Locate the cell with the specified text and output its (X, Y) center coordinate. 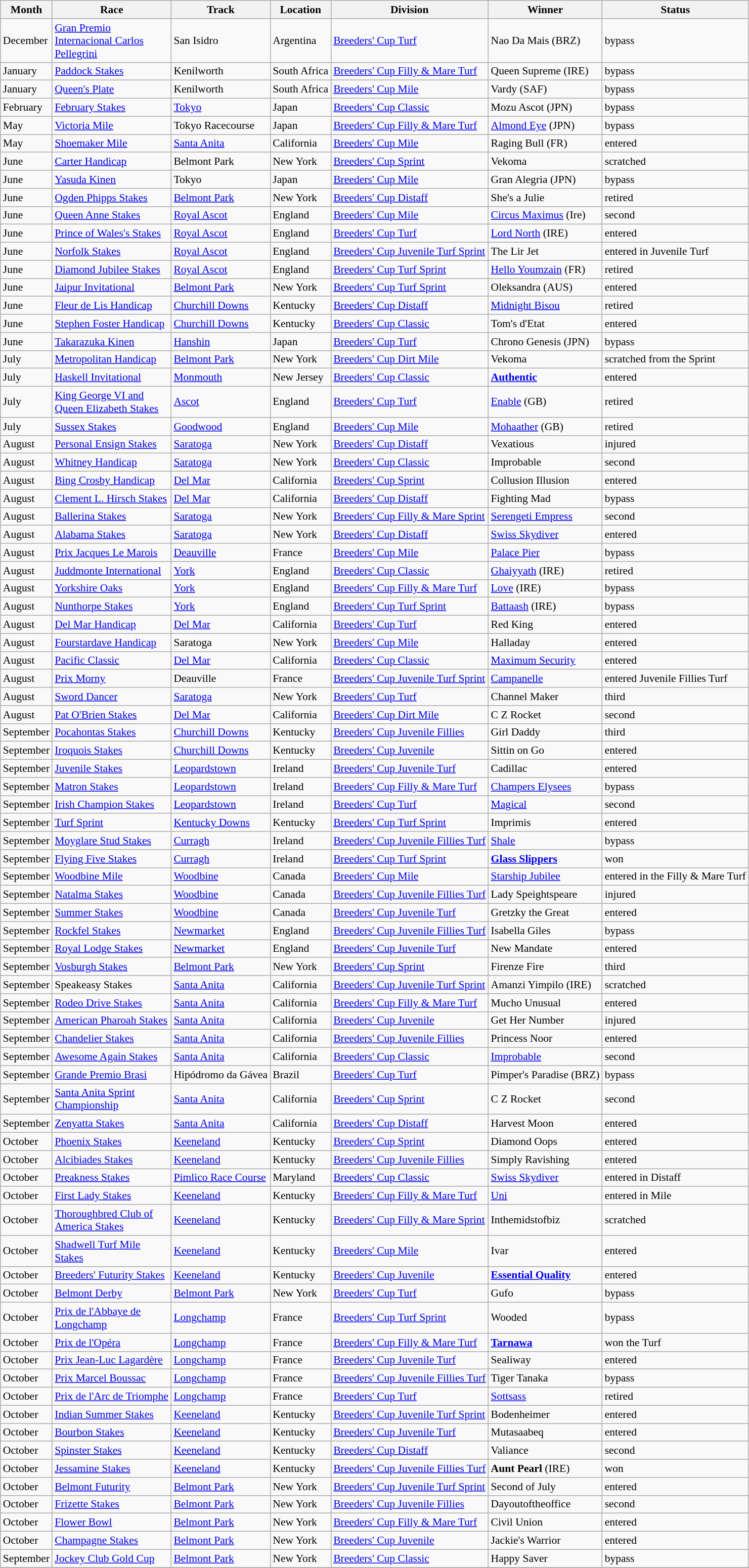
Haskell Invitational (111, 378)
Pacific Classic (111, 661)
Santa Anita Sprint Championship (111, 1099)
Tom's d'Etat (545, 324)
Jessamine Stakes (111, 1468)
Lady Speightspeare (545, 895)
Prix Jean-Luc Lagardère (111, 1360)
Royal Lodge Stakes (111, 949)
Diamond Jubilee Stakes (111, 269)
Mucho Unusual (545, 1003)
Diamond Oops (545, 1142)
Alabama Stakes (111, 535)
Channel Maker (545, 697)
Phoenix Stakes (111, 1142)
Campanelle (545, 679)
Mozu Ascot (JPN) (545, 108)
Princess Noor (545, 1039)
Ascot (221, 402)
Sealiway (545, 1360)
Moyglare Stud Stakes (111, 841)
Gretzky the Great (545, 913)
Personal Ensign Stakes (111, 444)
Isabella Giles (545, 931)
Grande Premio Brasi (111, 1075)
Vardy (SAF) (545, 89)
Palace Pier (545, 552)
Ballerina Stakes (111, 517)
Red King (545, 625)
Battaash (IRE) (545, 607)
Firenze Fire (545, 967)
Awesome Again Stakes (111, 1057)
Thoroughbred Club of America Stakes (111, 1220)
Division (410, 10)
Argentina (300, 40)
Vexatious (545, 444)
Woodbine Mile (111, 877)
Second of July (545, 1487)
Essential Quality (545, 1275)
Yasuda Kinen (111, 179)
Champagne Stakes (111, 1541)
Hanshin (221, 342)
She's a Julie (545, 198)
Circus Maximus (Ire) (545, 215)
Pat O'Brien Stakes (111, 715)
Civil Union (545, 1523)
Fourstardave Handicap (111, 642)
Aunt Pearl (IRE) (545, 1468)
Preakness Stakes (111, 1178)
Track (221, 10)
Gufo (545, 1294)
Zenyatta Stakes (111, 1124)
entered in the Filly & Mare Turf (676, 877)
Flower Bowl (111, 1523)
Goodwood (221, 427)
Prix Morny (111, 679)
entered in Mile (676, 1196)
Valiance (545, 1451)
Juvenile Stakes (111, 769)
Victoria Mile (111, 125)
Summer Stakes (111, 913)
Stephen Foster Handicap (111, 324)
Brazil (300, 1075)
entered in Juvenile Turf (676, 252)
Midnight Bisou (545, 306)
Gran Premio Internacional Carlos Pellegrini (111, 40)
entered in Distaff (676, 1178)
San Isidro (221, 40)
Authentic (545, 378)
Oleksandra (AUS) (545, 288)
won the Turf (676, 1343)
Mohaather (GB) (545, 427)
Alcibiades Stakes (111, 1160)
Matron Stakes (111, 787)
scratched from the Sprint (676, 359)
Clement L. Hirsch Stakes (111, 498)
Del Mar Handicap (111, 625)
Serengeti Empress (545, 517)
Speakeasy Stakes (111, 985)
Happy Saver (545, 1558)
Flying Five Stakes (111, 859)
Jaipur Invitational (111, 288)
Hello Youmzain (FR) (545, 269)
Rockfel Stakes (111, 931)
Queen's Plate (111, 89)
Queen Anne Stakes (111, 215)
Raging Bull (FR) (545, 144)
Status (676, 10)
Lord North (IRE) (545, 234)
Kentucky Downs (221, 823)
Ogden Phipps Stakes (111, 198)
Prix de l'Arc de Triomphe (111, 1397)
Love (IRE) (545, 588)
Starship Jubilee (545, 877)
Frizette Stakes (111, 1504)
Wooded (545, 1318)
Norfolk Stakes (111, 252)
February Stakes (111, 108)
Monmouth (221, 378)
Gran Alegria (JPN) (545, 179)
Imprimis (545, 823)
Pimper's Paradise (BRZ) (545, 1075)
Sussex Stakes (111, 427)
Maximum Security (545, 661)
Breeders' Futurity Stakes (111, 1275)
Fighting Mad (545, 498)
New Mandate (545, 949)
Jackie's Warrior (545, 1541)
Pimlico Race Course (221, 1178)
First Lady Stakes (111, 1196)
Collusion Illusion (545, 481)
Shale (545, 841)
Prince of Wales's Stakes (111, 234)
Bourbon Stakes (111, 1433)
Prix Jacques Le Marois (111, 552)
Winner (545, 10)
Fleur de Lis Handicap (111, 306)
Ghaiyyath (IRE) (545, 571)
Simply Ravishing (545, 1160)
Tokyo Racecourse (221, 125)
The Lir Jet (545, 252)
Location (300, 10)
Prix de l'Opéra (111, 1343)
Dayoutoftheoffice (545, 1504)
Amanzi Yimpilo (IRE) (545, 985)
Natalma Stakes (111, 895)
Tiger Tanaka (545, 1378)
Prix Marcel Boussac (111, 1378)
Iroquois Stakes (111, 751)
Takarazuka Kinen (111, 342)
Cadillac (545, 769)
Jockey Club Gold Cup (111, 1558)
Ivar (545, 1251)
Whitney Handicap (111, 463)
Indian Summer Stakes (111, 1414)
Champers Elysees (545, 787)
Shoemaker Mile (111, 144)
Vosburgh Stakes (111, 967)
Hipódromo da Gávea (221, 1075)
Shadwell Turf Mile Stakes (111, 1251)
Rodeo Drive Stakes (111, 1003)
Metropolitan Handicap (111, 359)
Enable (GB) (545, 402)
February (26, 108)
Nao Da Mais (BRZ) (545, 40)
Prix de l'Abbaye de Longchamp (111, 1318)
Month (26, 10)
Inthemidstofbiz (545, 1220)
Queen Supreme (IRE) (545, 71)
Chandelier Stakes (111, 1039)
Glass Slippers (545, 859)
December (26, 40)
Yorkshire Oaks (111, 588)
Girl Daddy (545, 732)
Carter Handicap (111, 162)
Uni (545, 1196)
Nunthorpe Stakes (111, 607)
Juddmonte International (111, 571)
Almond Eye (JPN) (545, 125)
Turf Sprint (111, 823)
Halladay (545, 642)
Tarnawa (545, 1343)
Mutasaabeq (545, 1433)
Belmont Futurity (111, 1487)
Irish Champion Stakes (111, 805)
King George VI and Queen Elizabeth Stakes (111, 402)
New Jersey (300, 378)
Paddock Stakes (111, 71)
Belmont Derby (111, 1294)
American Pharoah Stakes (111, 1021)
Chrono Genesis (JPN) (545, 342)
Spinster Stakes (111, 1451)
Sottsass (545, 1397)
Harvest Moon (545, 1124)
Get Her Number (545, 1021)
Race (111, 10)
entered Juvenile Fillies Turf (676, 679)
Pocahontas Stakes (111, 732)
Bing Crosby Handicap (111, 481)
Bodenheimer (545, 1414)
Maryland (300, 1178)
Sword Dancer (111, 697)
Magical (545, 805)
Sittin on Go (545, 751)
